Determine the [x, y] coordinate at the center of the cell enclosing the given text.  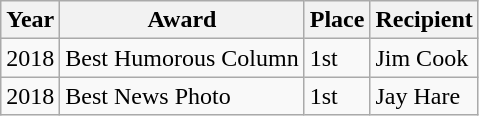
Place [337, 20]
Jay Hare [424, 96]
Best Humorous Column [182, 58]
Jim Cook [424, 58]
Year [30, 20]
Best News Photo [182, 96]
Recipient [424, 20]
Award [182, 20]
